Return the [X, Y] coordinate for the center point of the cell that contains the specified text.  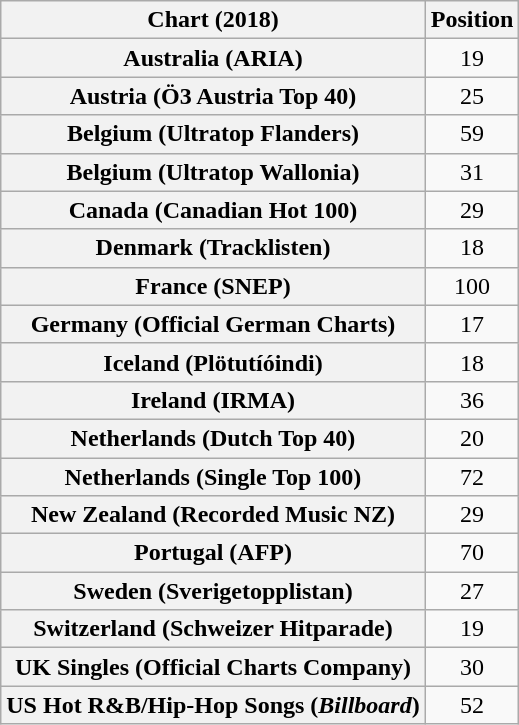
Netherlands (Single Top 100) [213, 477]
Ireland (IRMA) [213, 400]
59 [472, 134]
Iceland (Plötutíóindi) [213, 362]
France (SNEP) [213, 286]
US Hot R&B/Hip-Hop Songs (Billboard) [213, 705]
Switzerland (Schweizer Hitparade) [213, 629]
Denmark (Tracklisten) [213, 248]
Netherlands (Dutch Top 40) [213, 438]
52 [472, 705]
Australia (ARIA) [213, 58]
31 [472, 172]
Belgium (Ultratop Wallonia) [213, 172]
Canada (Canadian Hot 100) [213, 210]
Portugal (AFP) [213, 553]
27 [472, 591]
20 [472, 438]
25 [472, 96]
New Zealand (Recorded Music NZ) [213, 515]
Germany (Official German Charts) [213, 324]
17 [472, 324]
36 [472, 400]
100 [472, 286]
Austria (Ö3 Austria Top 40) [213, 96]
Belgium (Ultratop Flanders) [213, 134]
Sweden (Sverigetopplistan) [213, 591]
30 [472, 667]
72 [472, 477]
Chart (2018) [213, 20]
UK Singles (Official Charts Company) [213, 667]
70 [472, 553]
Position [472, 20]
